Identify which cell holds the provided text, then report its [X, Y] central coordinate. 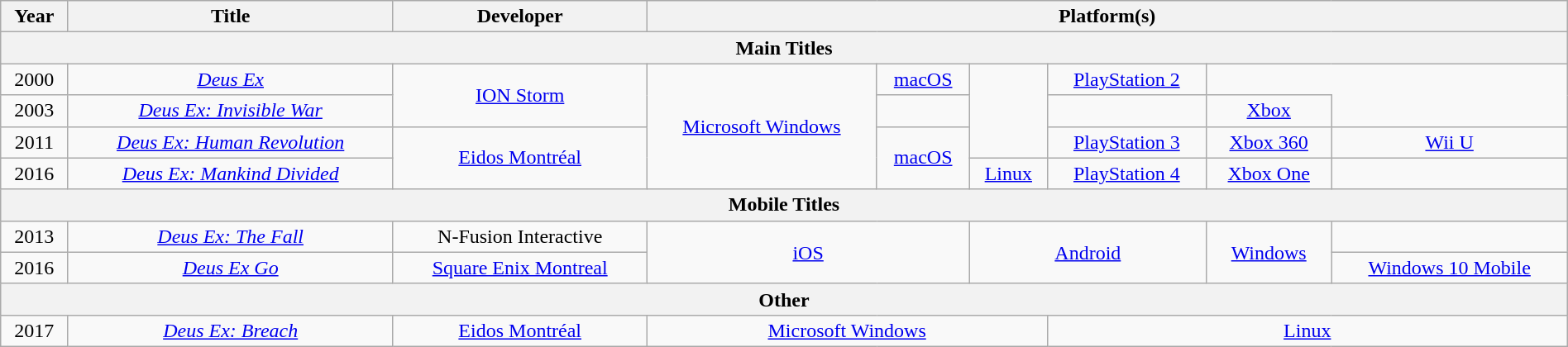
Xbox One [1269, 173]
Platform(s) [1107, 17]
PlayStation 4 [1126, 173]
Wii U [1449, 142]
Year [35, 17]
2011 [35, 142]
PlayStation 2 [1126, 79]
Deus Ex [231, 79]
iOS [808, 252]
Xbox [1269, 111]
2013 [35, 236]
Android [1088, 252]
2000 [35, 79]
N-Fusion Interactive [519, 236]
Windows 10 Mobile [1449, 268]
Deus Ex: The Fall [231, 236]
Xbox 360 [1269, 142]
Deus Ex: Human Revolution [231, 142]
ION Storm [519, 95]
Square Enix Montreal [519, 268]
Deus Ex: Breach [231, 330]
2003 [35, 111]
Other [784, 299]
Developer [519, 17]
Title [231, 17]
Deus Ex: Mankind Divided [231, 173]
2017 [35, 330]
Deus Ex Go [231, 268]
Main Titles [784, 48]
Mobile Titles [784, 205]
PlayStation 3 [1126, 142]
Deus Ex: Invisible War [231, 111]
Windows [1269, 252]
